Extract the [X, Y] coordinate from the center of the cell holding the provided text.  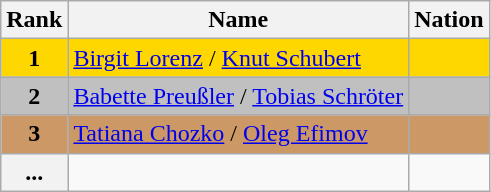
Rank [34, 20]
1 [34, 58]
Tatiana Chozko / Oleg Efimov [238, 134]
Name [238, 20]
... [34, 172]
3 [34, 134]
Nation [449, 20]
Birgit Lorenz / Knut Schubert [238, 58]
Babette Preußler / Tobias Schröter [238, 96]
2 [34, 96]
